Capture the cell that displays the provided text and extract its (X, Y) central coordinate. 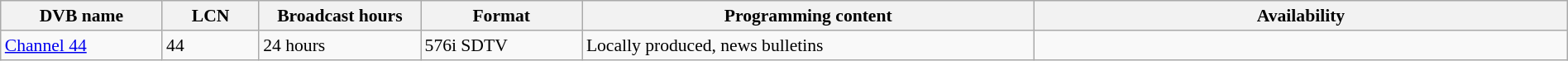
Programming content (809, 16)
DVB name (81, 16)
Availability (1302, 16)
24 hours (339, 45)
Broadcast hours (339, 16)
44 (210, 45)
Locally produced, news bulletins (809, 45)
576i SDTV (501, 45)
LCN (210, 16)
Channel 44 (81, 45)
Format (501, 16)
